Detect which cell encompasses the target text, then output its (X, Y) center coordinate. 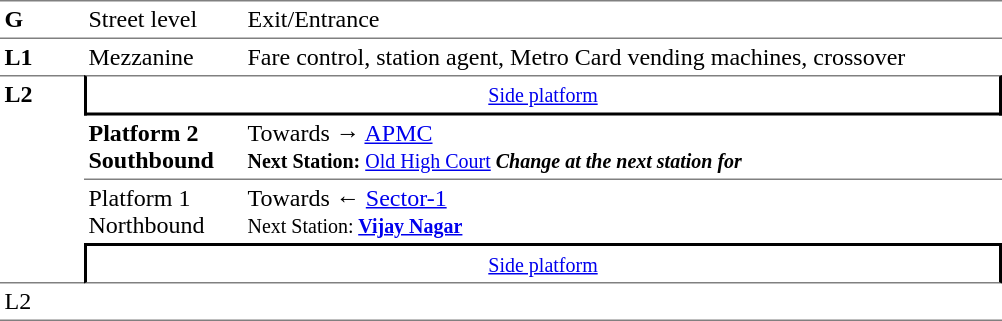
Mezzanine (164, 57)
Street level (164, 20)
L2 (42, 179)
Platform 2Southbound (164, 148)
Towards ← Sector-1Next Station: Vijay Nagar (622, 212)
G (42, 20)
L1 (42, 57)
Platform 1Northbound (164, 212)
Fare control, station agent, Metro Card vending machines, crossover (622, 57)
Exit/Entrance (622, 20)
Towards → APMCNext Station: Old High Court Change at the next station for (622, 148)
